Extract the (X, Y) coordinate from the center of the cell holding the provided text.  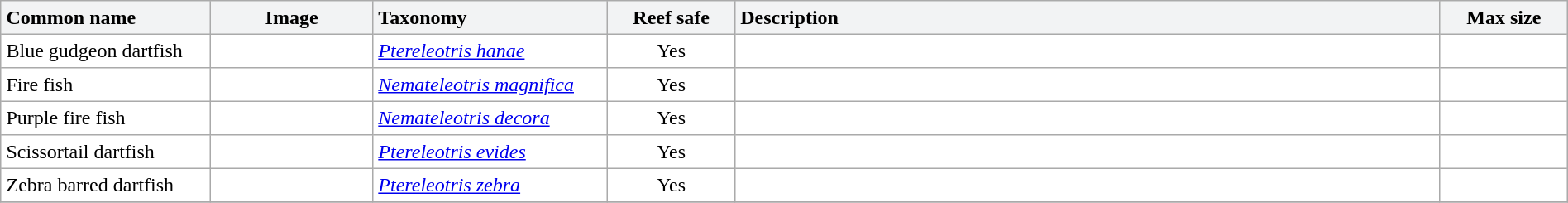
Nemateleotris magnifica (490, 85)
Description (1087, 17)
Common name (106, 17)
Blue gudgeon dartfish (106, 51)
Ptereleotris evides (490, 152)
Scissortail dartfish (106, 152)
Ptereleotris zebra (490, 185)
Purple fire fish (106, 118)
Image (292, 17)
Ptereleotris hanae (490, 51)
Nemateleotris decora (490, 118)
Reef safe (672, 17)
Zebra barred dartfish (106, 185)
Taxonomy (490, 17)
Fire fish (106, 85)
Max size (1503, 17)
